Detect which cell encompasses the target text, then output its [X, Y] center coordinate. 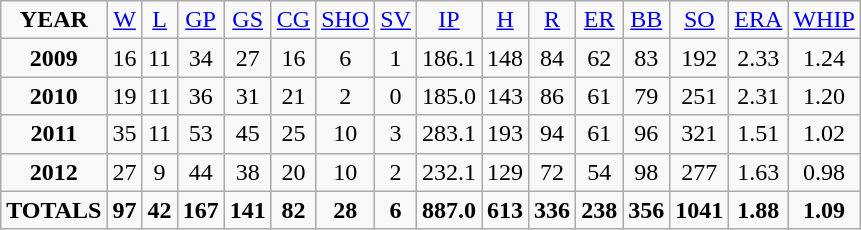
185.0 [448, 96]
1.24 [824, 58]
232.1 [448, 172]
SV [396, 20]
62 [600, 58]
2010 [54, 96]
321 [700, 134]
613 [506, 210]
1.02 [824, 134]
19 [124, 96]
IP [448, 20]
21 [293, 96]
R [552, 20]
148 [506, 58]
1.88 [758, 210]
3 [396, 134]
36 [200, 96]
2009 [54, 58]
83 [646, 58]
251 [700, 96]
1.20 [824, 96]
277 [700, 172]
25 [293, 134]
ERA [758, 20]
2011 [54, 134]
45 [248, 134]
84 [552, 58]
72 [552, 172]
ER [600, 20]
2.31 [758, 96]
L [160, 20]
BB [646, 20]
0.98 [824, 172]
97 [124, 210]
54 [600, 172]
44 [200, 172]
38 [248, 172]
887.0 [448, 210]
SO [700, 20]
GS [248, 20]
1041 [700, 210]
1.63 [758, 172]
238 [600, 210]
0 [396, 96]
WHIP [824, 20]
42 [160, 210]
35 [124, 134]
28 [346, 210]
YEAR [54, 20]
9 [160, 172]
336 [552, 210]
193 [506, 134]
96 [646, 134]
TOTALS [54, 210]
141 [248, 210]
20 [293, 172]
82 [293, 210]
129 [506, 172]
1.09 [824, 210]
192 [700, 58]
31 [248, 96]
283.1 [448, 134]
86 [552, 96]
79 [646, 96]
356 [646, 210]
1.51 [758, 134]
W [124, 20]
SHO [346, 20]
186.1 [448, 58]
2012 [54, 172]
H [506, 20]
167 [200, 210]
CG [293, 20]
53 [200, 134]
34 [200, 58]
94 [552, 134]
GP [200, 20]
98 [646, 172]
143 [506, 96]
2.33 [758, 58]
1 [396, 58]
